Capture the cell that displays the provided text and extract its [x, y] central coordinate. 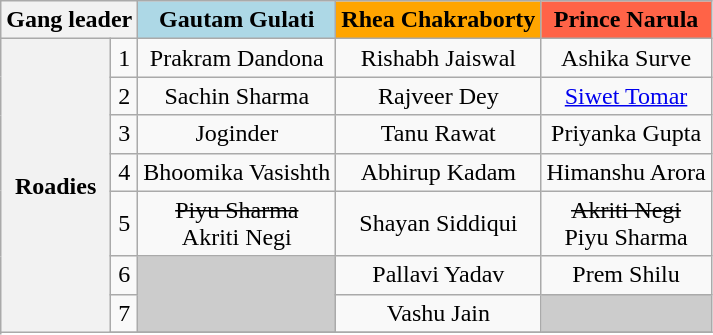
2 [124, 96]
Himanshu Arora [626, 172]
Prince Narula [626, 20]
Sachin Sharma [237, 96]
Prakram Dandona [237, 58]
Abhirup Kadam [438, 172]
Rajveer Dey [438, 96]
6 [124, 275]
Akriti NegiPiyu Sharma [626, 224]
Bhoomika Vasishth [237, 172]
Siwet Tomar [626, 96]
Shayan Siddiqui [438, 224]
Joginder [237, 134]
Vashu Jain [438, 313]
Roadies [56, 186]
Rhea Chakraborty [438, 20]
Ashika Surve [626, 58]
Piyu Sharma Akriti Negi [237, 224]
Tanu Rawat [438, 134]
3 [124, 134]
7 [124, 313]
Gautam Gulati [237, 20]
4 [124, 172]
Prem Shilu [626, 275]
Pallavi Yadav [438, 275]
Rishabh Jaiswal [438, 58]
Gang leader [70, 20]
1 [124, 58]
Priyanka Gupta [626, 134]
5 [124, 224]
